Pinpoint the cell where the given text exists, returning its (x, y) midpoint coordinate. 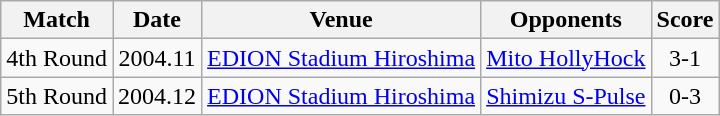
Venue (342, 20)
2004.11 (156, 58)
Date (156, 20)
Match (57, 20)
0-3 (685, 96)
4th Round (57, 58)
2004.12 (156, 96)
3-1 (685, 58)
Score (685, 20)
Opponents (566, 20)
Shimizu S-Pulse (566, 96)
Mito HollyHock (566, 58)
5th Round (57, 96)
